Search for the cell housing the specified text and yield its (X, Y) center coordinate. 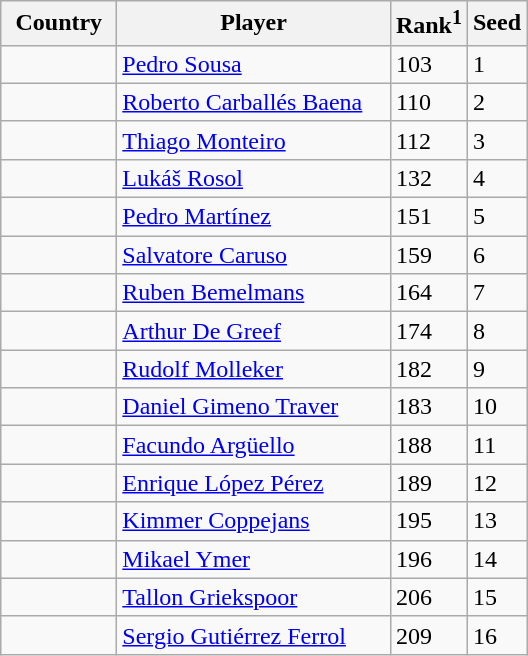
Rank1 (428, 24)
14 (496, 559)
Tallon Griekspoor (254, 597)
Roberto Carballés Baena (254, 102)
7 (496, 293)
110 (428, 102)
13 (496, 521)
Pedro Sousa (254, 64)
2 (496, 102)
Daniel Gimeno Traver (254, 407)
189 (428, 483)
Thiago Monteiro (254, 140)
Lukáš Rosol (254, 178)
11 (496, 445)
Enrique López Pérez (254, 483)
Ruben Bemelmans (254, 293)
4 (496, 178)
174 (428, 331)
Seed (496, 24)
132 (428, 178)
1 (496, 64)
5 (496, 217)
Pedro Martínez (254, 217)
159 (428, 255)
209 (428, 635)
Country (59, 24)
206 (428, 597)
164 (428, 293)
Rudolf Molleker (254, 369)
Salvatore Caruso (254, 255)
15 (496, 597)
16 (496, 635)
Sergio Gutiérrez Ferrol (254, 635)
195 (428, 521)
Player (254, 24)
103 (428, 64)
151 (428, 217)
188 (428, 445)
182 (428, 369)
Kimmer Coppejans (254, 521)
Mikael Ymer (254, 559)
12 (496, 483)
8 (496, 331)
196 (428, 559)
10 (496, 407)
112 (428, 140)
3 (496, 140)
Facundo Argüello (254, 445)
Arthur De Greef (254, 331)
6 (496, 255)
9 (496, 369)
183 (428, 407)
